Pinpoint the cell where the given text exists, returning its (X, Y) midpoint coordinate. 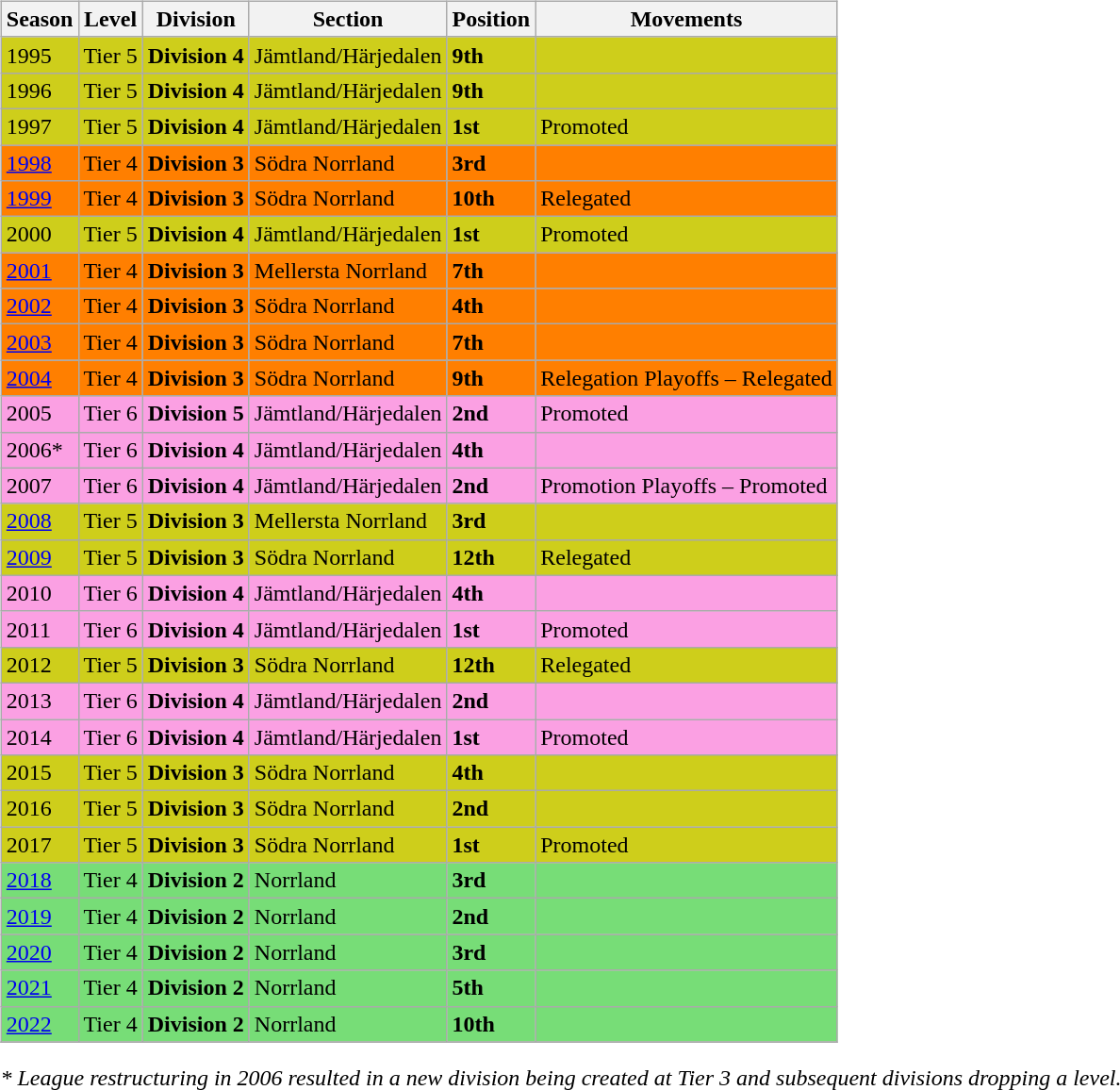
1996 (40, 91)
1998 (40, 163)
2014 (40, 736)
1995 (40, 55)
2006* (40, 450)
Season (40, 19)
2004 (40, 378)
2000 (40, 235)
2001 (40, 271)
2021 (40, 988)
Division 5 (196, 414)
Promotion Playoffs – Promoted (686, 486)
2009 (40, 557)
2020 (40, 952)
5th (491, 988)
1997 (40, 126)
2011 (40, 629)
2007 (40, 486)
2002 (40, 306)
2016 (40, 809)
2015 (40, 773)
Movements (686, 19)
2019 (40, 917)
Position (491, 19)
2018 (40, 881)
2005 (40, 414)
2003 (40, 342)
Division (196, 19)
2022 (40, 1024)
2008 (40, 521)
2017 (40, 845)
Level (110, 19)
Relegation Playoffs – Relegated (686, 378)
1999 (40, 199)
2012 (40, 665)
2010 (40, 593)
Section (348, 19)
2013 (40, 701)
